Locate the cell with the specified text and output its (X, Y) center coordinate. 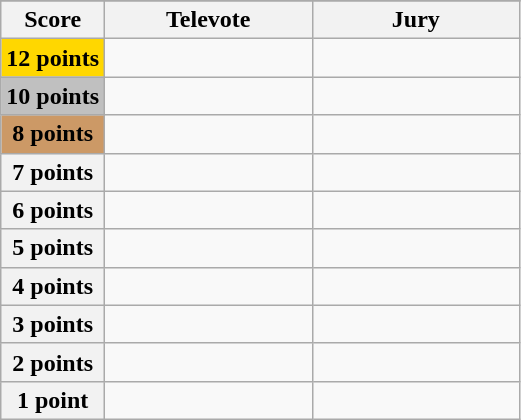
Jury (416, 20)
1 point (53, 400)
5 points (53, 248)
Score (53, 20)
6 points (53, 210)
4 points (53, 286)
7 points (53, 172)
12 points (53, 58)
8 points (53, 134)
Televote (209, 20)
2 points (53, 362)
3 points (53, 324)
10 points (53, 96)
